Detect which cell encompasses the target text, then output its (X, Y) center coordinate. 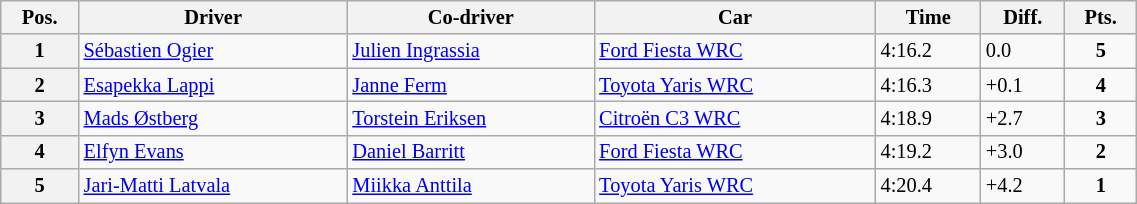
Citroën C3 WRC (734, 118)
Sébastien Ogier (214, 51)
Driver (214, 17)
Esapekka Lappi (214, 85)
0.0 (1023, 51)
4:19.2 (928, 152)
Julien Ingrassia (470, 51)
Pos. (40, 17)
Car (734, 17)
Torstein Eriksen (470, 118)
Diff. (1023, 17)
+0.1 (1023, 85)
4:18.9 (928, 118)
Pts. (1101, 17)
+2.7 (1023, 118)
4:16.3 (928, 85)
Jari-Matti Latvala (214, 186)
Co-driver (470, 17)
+3.0 (1023, 152)
Time (928, 17)
4:16.2 (928, 51)
Janne Ferm (470, 85)
4:20.4 (928, 186)
Elfyn Evans (214, 152)
+4.2 (1023, 186)
Daniel Barritt (470, 152)
Mads Østberg (214, 118)
Miikka Anttila (470, 186)
